Pinpoint the cell where the given text exists, returning its [x, y] midpoint coordinate. 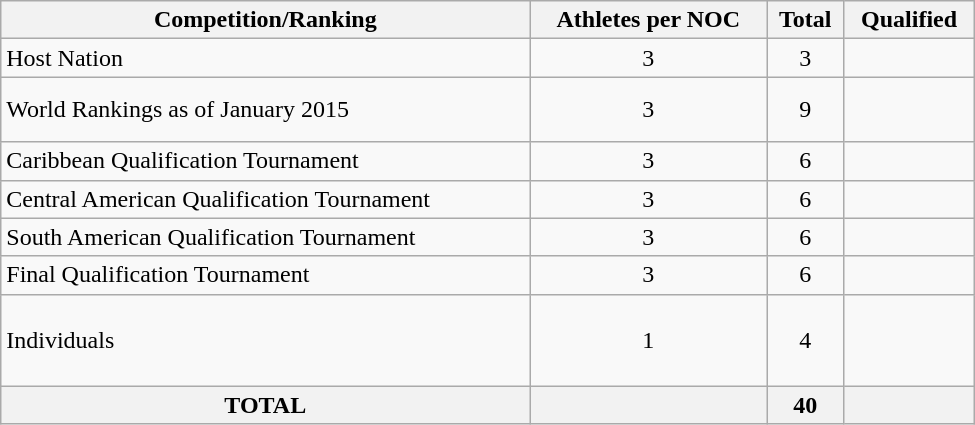
Athletes per NOC [648, 20]
1 [648, 340]
TOTAL [266, 405]
Qualified [909, 20]
Host Nation [266, 58]
Final Qualification Tournament [266, 275]
World Rankings as of January 2015 [266, 110]
9 [806, 110]
Individuals [266, 340]
Central American Qualification Tournament [266, 199]
South American Qualification Tournament [266, 237]
Caribbean Qualification Tournament [266, 161]
4 [806, 340]
40 [806, 405]
Competition/Ranking [266, 20]
Total [806, 20]
